For the text-containing cell, return its midpoint in [X, Y] coordinate format. 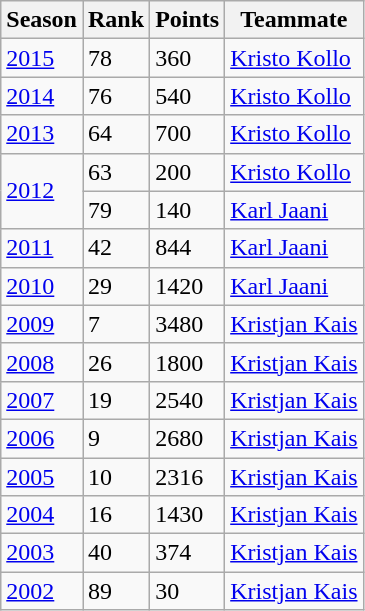
2014 [42, 96]
2010 [42, 286]
1800 [188, 362]
7 [116, 324]
2013 [42, 134]
360 [188, 58]
Rank [116, 20]
78 [116, 58]
29 [116, 286]
79 [116, 210]
2005 [42, 477]
2002 [42, 591]
40 [116, 553]
2007 [42, 400]
140 [188, 210]
Points [188, 20]
1430 [188, 515]
2540 [188, 400]
30 [188, 591]
26 [116, 362]
540 [188, 96]
2680 [188, 438]
Teammate [294, 20]
64 [116, 134]
2003 [42, 553]
9 [116, 438]
844 [188, 248]
Season [42, 20]
76 [116, 96]
1420 [188, 286]
63 [116, 172]
2006 [42, 438]
700 [188, 134]
89 [116, 591]
2316 [188, 477]
3480 [188, 324]
2008 [42, 362]
2004 [42, 515]
2011 [42, 248]
2012 [42, 191]
19 [116, 400]
2009 [42, 324]
16 [116, 515]
42 [116, 248]
10 [116, 477]
374 [188, 553]
2015 [42, 58]
200 [188, 172]
